Capture the cell that displays the provided text and extract its (X, Y) central coordinate. 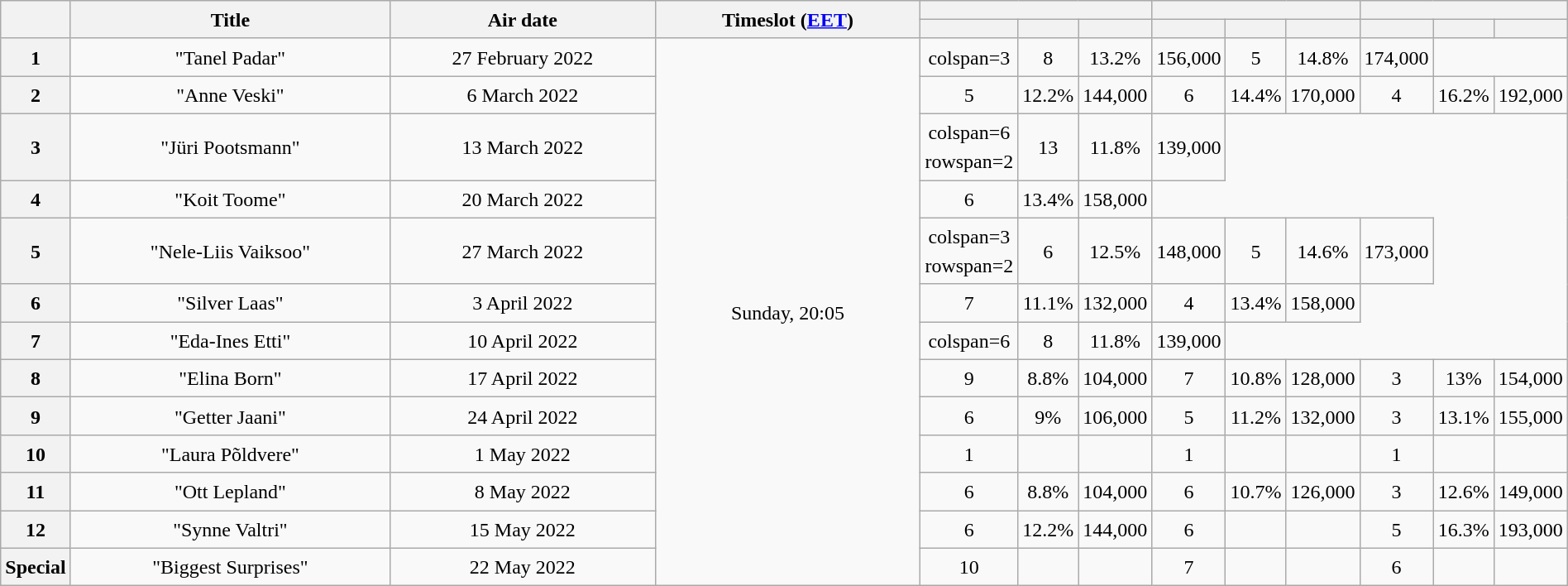
"Nele-Liis Vaiksoo" (230, 251)
Special (36, 567)
"Elina Born" (230, 378)
20 March 2022 (523, 199)
"Eda-Ines Etti" (230, 341)
9% (1049, 416)
22 May 2022 (523, 567)
"Jüri Pootsmann" (230, 146)
colspan=3 (969, 57)
148,000 (1189, 251)
17 April 2022 (523, 378)
6 March 2022 (523, 95)
10.8% (1255, 378)
colspan=6 (969, 341)
Sunday, 20:05 (787, 311)
14.8% (1323, 57)
11.1% (1049, 303)
16.2% (1464, 95)
128,000 (1323, 378)
12.6% (1464, 492)
193,000 (1530, 529)
173,000 (1396, 251)
"Synne Valtri" (230, 529)
10.7% (1255, 492)
192,000 (1530, 95)
24 April 2022 (523, 416)
"Ott Lepland" (230, 492)
"Koit Toome" (230, 199)
155,000 (1530, 416)
1 May 2022 (523, 454)
"Silver Laas" (230, 303)
11.2% (1255, 416)
126,000 (1323, 492)
16.3% (1464, 529)
Timeslot (EET) (787, 20)
14.6% (1323, 251)
Title (230, 20)
colspan=3 rowspan=2 (969, 251)
Air date (523, 20)
13 March 2022 (523, 146)
2 (36, 95)
11 (36, 492)
3 April 2022 (523, 303)
10 April 2022 (523, 341)
174,000 (1396, 57)
8 May 2022 (523, 492)
14.4% (1255, 95)
"Tanel Padar" (230, 57)
154,000 (1530, 378)
27 March 2022 (523, 251)
"Biggest Surprises" (230, 567)
13% (1464, 378)
13.1% (1464, 416)
"Anne Veski" (230, 95)
149,000 (1530, 492)
106,000 (1115, 416)
"Getter Jaani" (230, 416)
colspan=6 rowspan=2 (969, 146)
170,000 (1323, 95)
27 February 2022 (523, 57)
"Laura Põldvere" (230, 454)
12.5% (1115, 251)
12 (36, 529)
13 (1049, 146)
15 May 2022 (523, 529)
156,000 (1189, 57)
13.2% (1115, 57)
